Output the [x, y] coordinate of the center of the cell containing the given text.  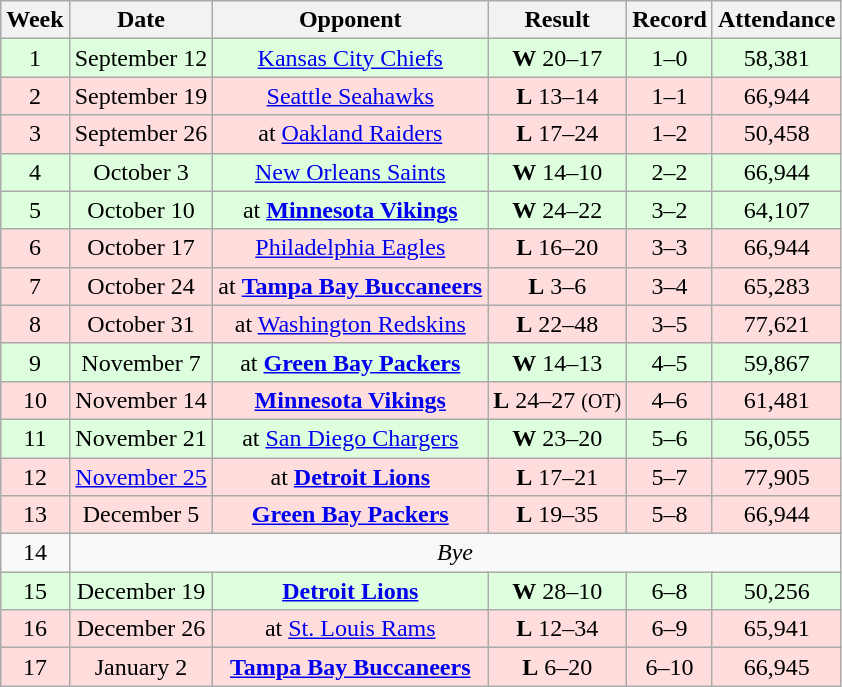
3–2 [670, 210]
3–4 [670, 286]
at St. Louis Rams [350, 629]
October 3 [141, 172]
4–5 [670, 362]
64,107 [776, 210]
L 13–14 [558, 96]
L 22–48 [558, 324]
at Minnesota Vikings [350, 210]
13 [35, 515]
11 [35, 438]
Detroit Lions [350, 591]
at Washington Redskins [350, 324]
October 10 [141, 210]
L 17–24 [558, 134]
5–6 [670, 438]
1–1 [670, 96]
September 26 [141, 134]
12 [35, 477]
Green Bay Packers [350, 515]
65,941 [776, 629]
65,283 [776, 286]
77,621 [776, 324]
8 [35, 324]
Bye [455, 553]
4–6 [670, 400]
2–2 [670, 172]
Seattle Seahawks [350, 96]
61,481 [776, 400]
Week [35, 20]
at San Diego Chargers [350, 438]
59,867 [776, 362]
Date [141, 20]
Attendance [776, 20]
January 2 [141, 667]
Philadelphia Eagles [350, 248]
L 24–27 (OT) [558, 400]
3 [35, 134]
December 19 [141, 591]
December 5 [141, 515]
16 [35, 629]
W 20–17 [558, 58]
W 24–22 [558, 210]
December 26 [141, 629]
Tampa Bay Buccaneers [350, 667]
October 31 [141, 324]
Minnesota Vikings [350, 400]
November 7 [141, 362]
L 6–20 [558, 667]
at Oakland Raiders [350, 134]
17 [35, 667]
4 [35, 172]
6–10 [670, 667]
October 17 [141, 248]
W 28–10 [558, 591]
1–0 [670, 58]
66,945 [776, 667]
5–8 [670, 515]
W 14–10 [558, 172]
Kansas City Chiefs [350, 58]
Opponent [350, 20]
W 23–20 [558, 438]
2 [35, 96]
Result [558, 20]
3–3 [670, 248]
9 [35, 362]
November 21 [141, 438]
October 24 [141, 286]
3–5 [670, 324]
L 17–21 [558, 477]
November 25 [141, 477]
September 19 [141, 96]
50,458 [776, 134]
W 14–13 [558, 362]
L 19–35 [558, 515]
10 [35, 400]
Record [670, 20]
6–9 [670, 629]
1–2 [670, 134]
58,381 [776, 58]
at Detroit Lions [350, 477]
15 [35, 591]
5–7 [670, 477]
L 16–20 [558, 248]
September 12 [141, 58]
50,256 [776, 591]
1 [35, 58]
5 [35, 210]
56,055 [776, 438]
L 3–6 [558, 286]
New Orleans Saints [350, 172]
L 12–34 [558, 629]
6–8 [670, 591]
6 [35, 248]
14 [35, 553]
at Green Bay Packers [350, 362]
at Tampa Bay Buccaneers [350, 286]
November 14 [141, 400]
77,905 [776, 477]
7 [35, 286]
